Pinpoint the cell where the given text exists, returning its [X, Y] midpoint coordinate. 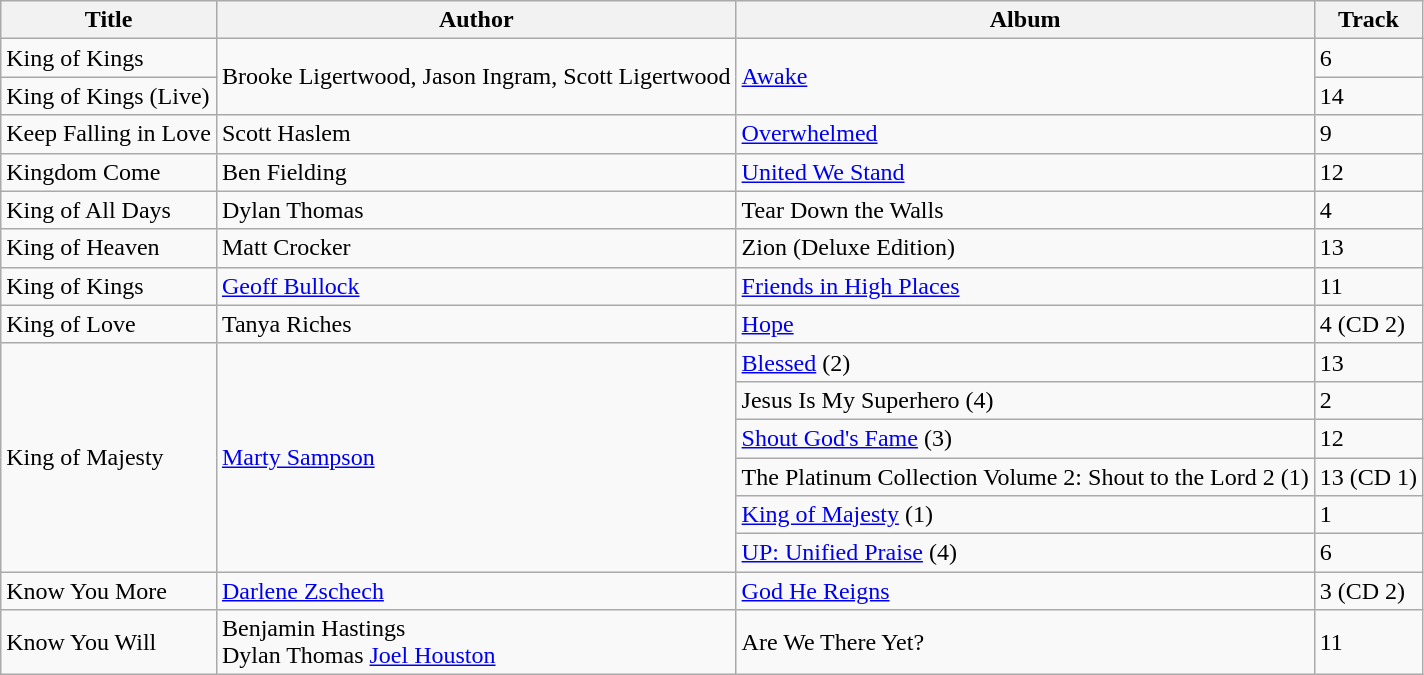
Overwhelmed [1025, 134]
The Platinum Collection Volume 2: Shout to the Lord 2 (1) [1025, 477]
Matt Crocker [476, 248]
Awake [1025, 77]
King of Heaven [109, 248]
God He Reigns [1025, 591]
1 [1368, 515]
Brooke Ligertwood, Jason Ingram, Scott Ligertwood [476, 77]
14 [1368, 96]
King of Love [109, 324]
Marty Sampson [476, 457]
Author [476, 20]
Blessed (2) [1025, 362]
Hope [1025, 324]
Title [109, 20]
United We Stand [1025, 172]
Are We There Yet? [1025, 642]
Ben Fielding [476, 172]
Track [1368, 20]
Friends in High Places [1025, 286]
Darlene Zschech [476, 591]
Scott Haslem [476, 134]
Benjamin HastingsDylan Thomas Joel Houston [476, 642]
Tanya Riches [476, 324]
King of Majesty (1) [1025, 515]
Album [1025, 20]
4 [1368, 210]
4 (CD 2) [1368, 324]
Know You Will [109, 642]
Know You More [109, 591]
2 [1368, 400]
Dylan Thomas [476, 210]
UP: Unified Praise (4) [1025, 553]
King of Majesty [109, 457]
3 (CD 2) [1368, 591]
King of Kings (Live) [109, 96]
Tear Down the Walls [1025, 210]
Geoff Bullock [476, 286]
King of All Days [109, 210]
Shout God's Fame (3) [1025, 438]
13 (CD 1) [1368, 477]
9 [1368, 134]
Zion (Deluxe Edition) [1025, 248]
Kingdom Come [109, 172]
Keep Falling in Love [109, 134]
Jesus Is My Superhero (4) [1025, 400]
